For the text-containing cell, return its midpoint in [X, Y] coordinate format. 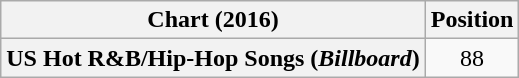
US Hot R&B/Hip-Hop Songs (Billboard) [213, 58]
88 [472, 58]
Chart (2016) [213, 20]
Position [472, 20]
